Pinpoint the cell where the given text exists, returning its (X, Y) midpoint coordinate. 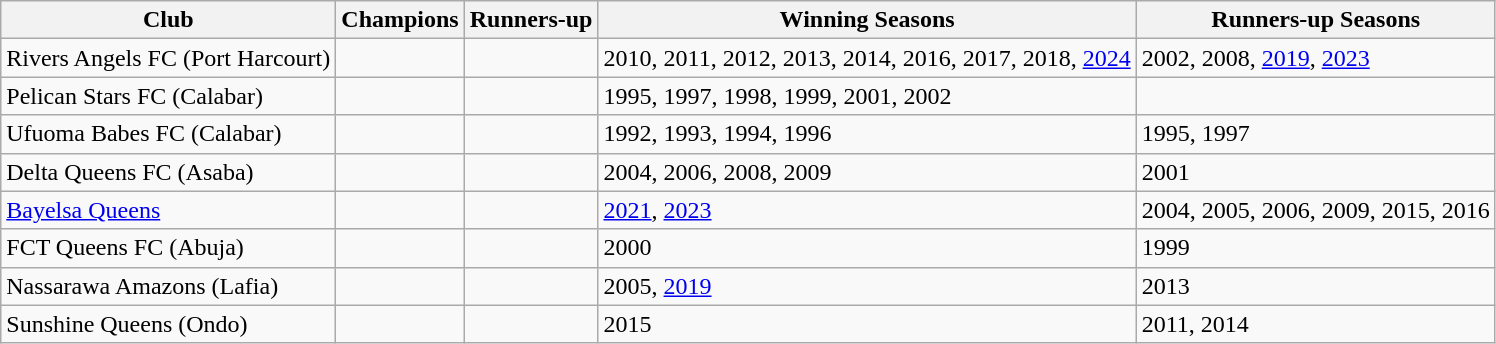
Sunshine Queens (Ondo) (168, 324)
2001 (1316, 172)
Club (168, 20)
2013 (1316, 286)
Runners-up (531, 20)
1995, 1997 (1316, 134)
FCT Queens FC (Abuja) (168, 248)
2004, 2006, 2008, 2009 (867, 172)
Delta Queens FC (Asaba) (168, 172)
1995, 1997, 1998, 1999, 2001, 2002 (867, 96)
1999 (1316, 248)
Champions (400, 20)
2011, 2014 (1316, 324)
2021, 2023 (867, 210)
Nassarawa Amazons (Lafia) (168, 286)
Runners-up Seasons (1316, 20)
1992, 1993, 1994, 1996 (867, 134)
Bayelsa Queens (168, 210)
Rivers Angels FC (Port Harcourt) (168, 58)
2000 (867, 248)
2010, 2011, 2012, 2013, 2014, 2016, 2017, 2018, 2024 (867, 58)
2002, 2008, 2019, 2023 (1316, 58)
Pelican Stars FC (Calabar) (168, 96)
2004, 2005, 2006, 2009, 2015, 2016 (1316, 210)
Winning Seasons (867, 20)
2005, 2019 (867, 286)
2015 (867, 324)
Ufuoma Babes FC (Calabar) (168, 134)
